Output the (x, y) coordinate of the center of the cell containing the given text.  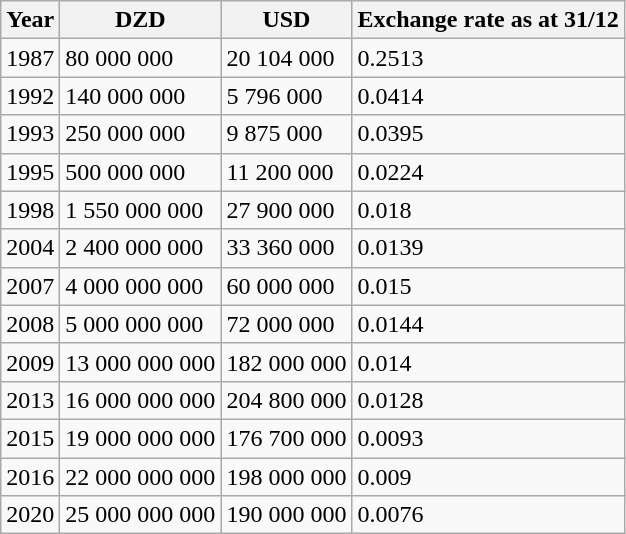
0.0395 (488, 134)
60 000 000 (286, 286)
500 000 000 (140, 172)
4 000 000 000 (140, 286)
Exchange rate as at 31/12 (488, 20)
198 000 000 (286, 477)
19 000 000 000 (140, 438)
0.009 (488, 477)
USD (286, 20)
5 000 000 000 (140, 324)
2020 (30, 515)
0.0093 (488, 438)
80 000 000 (140, 58)
1987 (30, 58)
140 000 000 (140, 96)
2004 (30, 248)
11 200 000 (286, 172)
0.0144 (488, 324)
16 000 000 000 (140, 400)
2015 (30, 438)
0.2513 (488, 58)
2 400 000 000 (140, 248)
2009 (30, 362)
204 800 000 (286, 400)
182 000 000 (286, 362)
2016 (30, 477)
25 000 000 000 (140, 515)
22 000 000 000 (140, 477)
0.018 (488, 210)
1993 (30, 134)
0.014 (488, 362)
13 000 000 000 (140, 362)
0.015 (488, 286)
1992 (30, 96)
72 000 000 (286, 324)
2008 (30, 324)
2013 (30, 400)
176 700 000 (286, 438)
9 875 000 (286, 134)
27 900 000 (286, 210)
2007 (30, 286)
190 000 000 (286, 515)
0.0076 (488, 515)
0.0224 (488, 172)
1998 (30, 210)
Year (30, 20)
5 796 000 (286, 96)
20 104 000 (286, 58)
0.0414 (488, 96)
1 550 000 000 (140, 210)
250 000 000 (140, 134)
33 360 000 (286, 248)
0.0139 (488, 248)
DZD (140, 20)
1995 (30, 172)
0.0128 (488, 400)
